Scan for the cell matching the given text and deliver its [X, Y] coordinate at center. 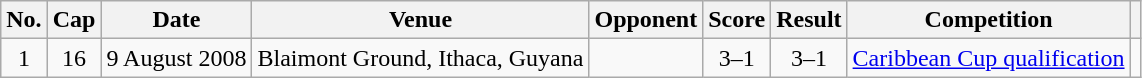
Result [809, 20]
1 [24, 58]
Score [737, 20]
Date [176, 20]
Venue [420, 20]
Cap [74, 20]
16 [74, 58]
No. [24, 20]
9 August 2008 [176, 58]
Blaimont Ground, Ithaca, Guyana [420, 58]
Competition [988, 20]
Caribbean Cup qualification [988, 58]
Opponent [646, 20]
